Scan for the cell matching the given text and deliver its (x, y) coordinate at center. 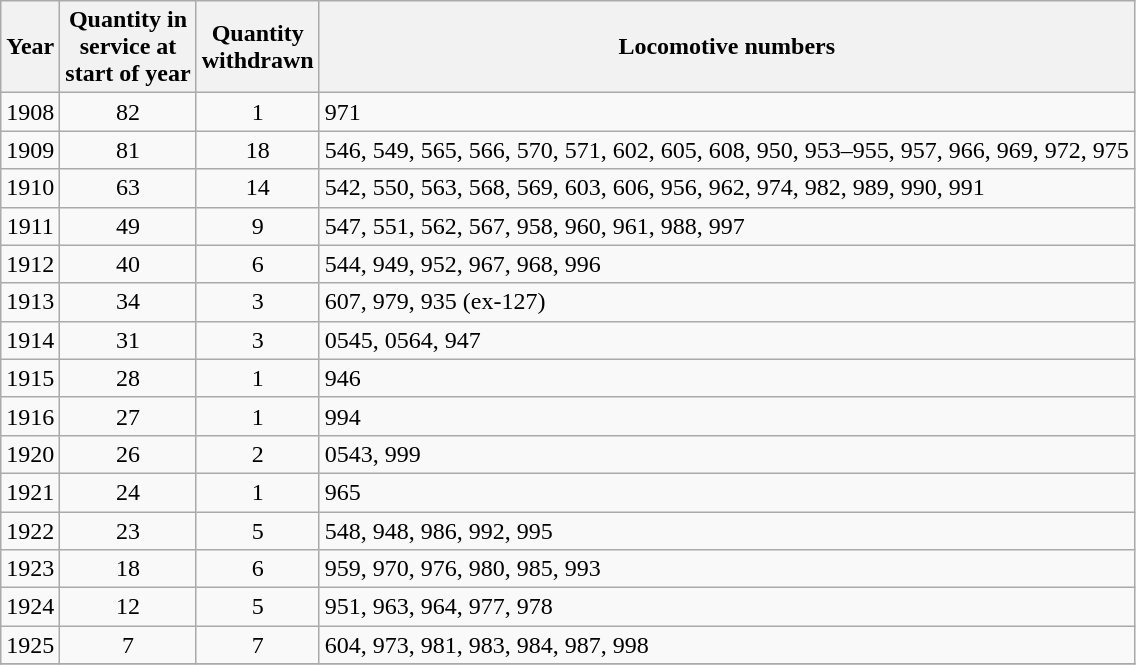
1923 (30, 569)
1922 (30, 531)
547, 551, 562, 567, 958, 960, 961, 988, 997 (726, 226)
607, 979, 935 (ex-127) (726, 302)
1912 (30, 264)
1910 (30, 188)
23 (128, 531)
24 (128, 492)
12 (128, 607)
1913 (30, 302)
0543, 999 (726, 454)
40 (128, 264)
63 (128, 188)
49 (128, 226)
82 (128, 112)
548, 948, 986, 992, 995 (726, 531)
14 (258, 188)
959, 970, 976, 980, 985, 993 (726, 569)
946 (726, 378)
971 (726, 112)
544, 949, 952, 967, 968, 996 (726, 264)
Year (30, 47)
1914 (30, 340)
1916 (30, 416)
0545, 0564, 947 (726, 340)
951, 963, 964, 977, 978 (726, 607)
542, 550, 563, 568, 569, 603, 606, 956, 962, 974, 982, 989, 990, 991 (726, 188)
28 (128, 378)
1920 (30, 454)
1908 (30, 112)
9 (258, 226)
1924 (30, 607)
34 (128, 302)
27 (128, 416)
1911 (30, 226)
1921 (30, 492)
Locomotive numbers (726, 47)
1909 (30, 150)
Quantitywithdrawn (258, 47)
81 (128, 150)
2 (258, 454)
Quantity inservice atstart of year (128, 47)
26 (128, 454)
965 (726, 492)
546, 549, 565, 566, 570, 571, 602, 605, 608, 950, 953–955, 957, 966, 969, 972, 975 (726, 150)
604, 973, 981, 983, 984, 987, 998 (726, 645)
31 (128, 340)
1915 (30, 378)
1925 (30, 645)
994 (726, 416)
